Identify which cell holds the provided text, then report its [x, y] central coordinate. 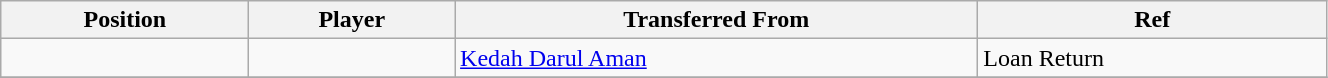
Kedah Darul Aman [716, 58]
Position [125, 20]
Player [352, 20]
Loan Return [1152, 58]
Transferred From [716, 20]
Ref [1152, 20]
